For the text-containing cell, return its midpoint in [X, Y] coordinate format. 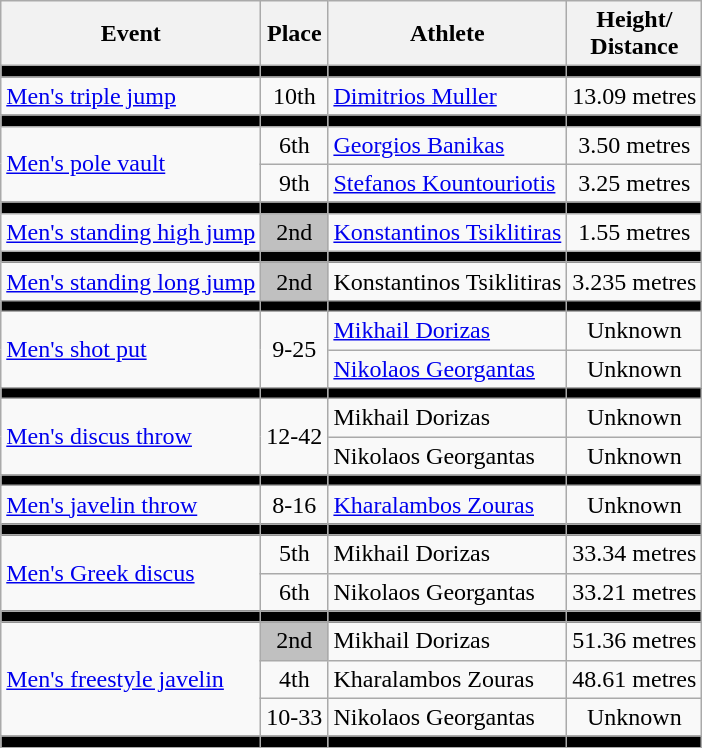
33.21 metres [634, 592]
Men's pole vault [131, 164]
Men's shot put [131, 349]
3.50 metres [634, 145]
Georgios Banikas [448, 145]
13.09 metres [634, 96]
12-42 [294, 437]
3.235 metres [634, 281]
Men's standing long jump [131, 281]
4th [294, 679]
Place [294, 34]
Stefanos Kountouriotis [448, 183]
9-25 [294, 349]
48.61 metres [634, 679]
Men's standing high jump [131, 232]
Men's Greek discus [131, 573]
1.55 metres [634, 232]
8-16 [294, 505]
Height/Distance [634, 34]
5th [294, 554]
51.36 metres [634, 641]
Men's freestyle javelin [131, 679]
Men's triple jump [131, 96]
33.34 metres [634, 554]
10-33 [294, 717]
10th [294, 96]
Athlete [448, 34]
3.25 metres [634, 183]
Men's javelin throw [131, 505]
Men's discus throw [131, 437]
Event [131, 34]
Dimitrios Muller [448, 96]
9th [294, 183]
